Capture the cell that displays the provided text and extract its [X, Y] central coordinate. 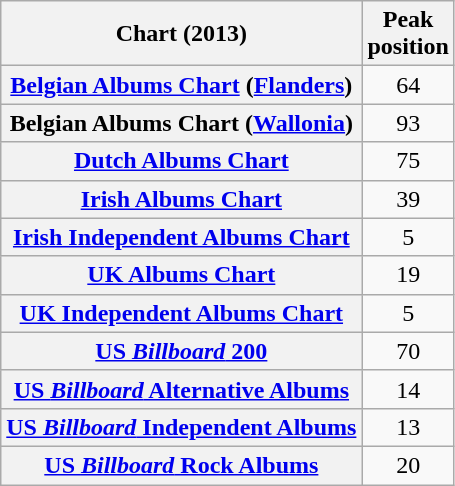
13 [408, 427]
75 [408, 161]
19 [408, 275]
UK Albums Chart [182, 275]
93 [408, 123]
UK Independent Albums Chart [182, 313]
Belgian Albums Chart (Wallonia) [182, 123]
Irish Albums Chart [182, 199]
Irish Independent Albums Chart [182, 237]
US Billboard 200 [182, 351]
Dutch Albums Chart [182, 161]
Chart (2013) [182, 34]
70 [408, 351]
39 [408, 199]
64 [408, 85]
Belgian Albums Chart (Flanders) [182, 85]
US Billboard Alternative Albums [182, 389]
US Billboard Independent Albums [182, 427]
20 [408, 465]
Peakposition [408, 34]
US Billboard Rock Albums [182, 465]
14 [408, 389]
